Detect which cell encompasses the target text, then output its [X, Y] center coordinate. 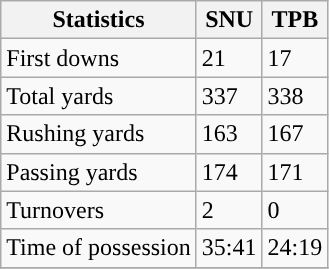
24:19 [295, 248]
Turnovers [99, 210]
Rushing yards [99, 134]
2 [229, 210]
Time of possession [99, 248]
Total yards [99, 96]
Passing yards [99, 172]
167 [295, 134]
337 [229, 96]
35:41 [229, 248]
21 [229, 58]
171 [295, 172]
174 [229, 172]
First downs [99, 58]
338 [295, 96]
TPB [295, 20]
163 [229, 134]
0 [295, 210]
17 [295, 58]
Statistics [99, 20]
SNU [229, 20]
